Return (x, y) of the center of cell containing provided text 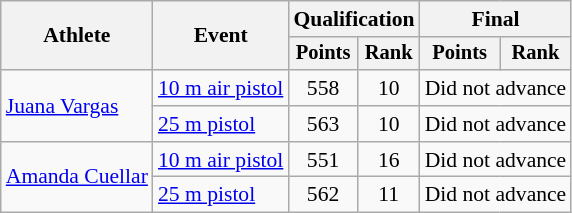
Amanda Cuellar (77, 178)
16 (389, 160)
11 (389, 195)
Event (220, 36)
Juana Vargas (77, 106)
563 (322, 124)
558 (322, 88)
551 (322, 160)
Final (496, 19)
Qualification (354, 19)
Athlete (77, 36)
562 (322, 195)
